Find where the given text appears and provide that cell's center as [X, Y] coordinate. 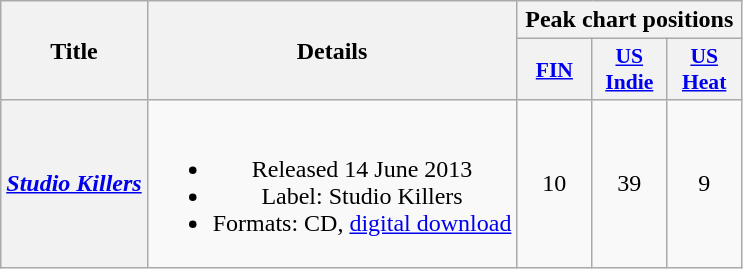
US Indie [630, 70]
10 [554, 184]
9 [704, 184]
Title [74, 50]
Released 14 June 2013Label: Studio KillersFormats: CD, digital download [332, 184]
FIN [554, 70]
39 [630, 184]
Studio Killers [74, 184]
Peak chart positions [630, 20]
US Heat [704, 70]
Details [332, 50]
